Locate the cell with the specified text and output its [x, y] center coordinate. 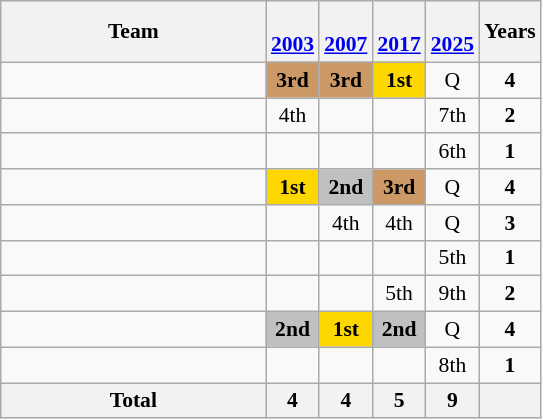
Team [134, 32]
9 [452, 401]
9th [452, 294]
7th [452, 116]
2025 [452, 32]
Total [134, 401]
2017 [398, 32]
8th [452, 365]
Years [510, 32]
2007 [346, 32]
3 [510, 223]
5 [398, 401]
6th [452, 152]
2003 [292, 32]
